Detect which cell encompasses the target text, then output its (X, Y) center coordinate. 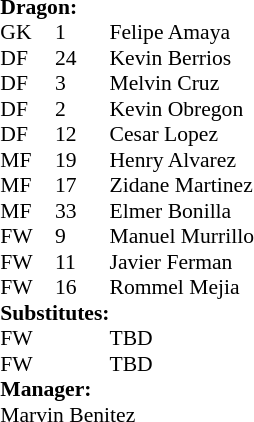
9 (82, 237)
1 (82, 33)
16 (82, 287)
Substitutes: (54, 313)
17 (82, 185)
Cesar Lopez (182, 135)
12 (82, 135)
Manuel Murrillo (182, 237)
Kevin Obregon (182, 109)
Zidane Martinez (182, 185)
2 (82, 109)
19 (82, 160)
Rommel Mejia (182, 287)
11 (82, 262)
Javier Ferman (182, 262)
Henry Alvarez (182, 160)
Melvin Cruz (182, 83)
Elmer Bonilla (182, 211)
Kevin Berrios (182, 58)
3 (82, 83)
24 (82, 58)
Felipe Amaya (182, 33)
33 (82, 211)
GK (28, 33)
Manager: (127, 389)
